Capture the cell that displays the provided text and extract its [x, y] central coordinate. 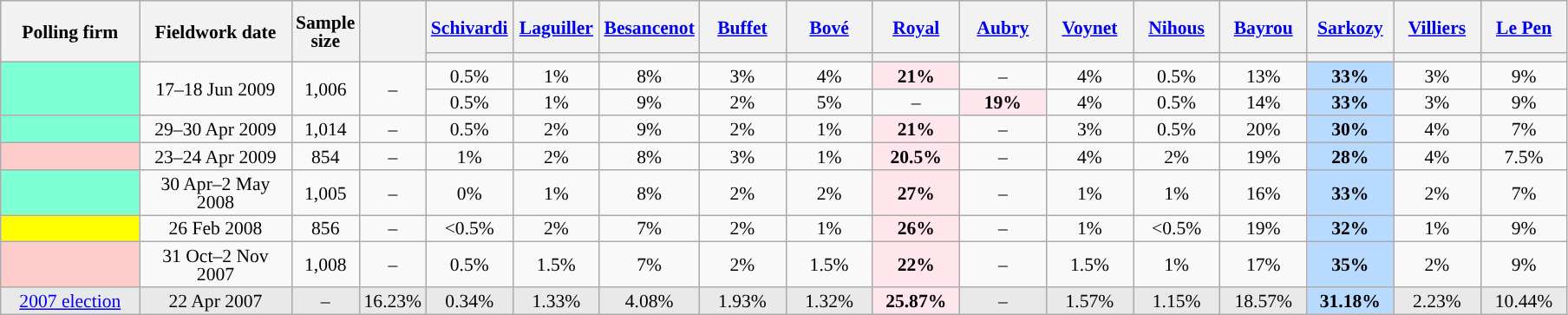
Voynet [1089, 27]
13% [1264, 75]
Besancenot [649, 27]
0.34% [469, 300]
Samplesize [325, 31]
26 Feb 2008 [215, 229]
32% [1350, 229]
1,005 [325, 193]
Fieldwork date [215, 31]
17% [1264, 265]
1.32% [829, 300]
29–30 Apr 2009 [215, 130]
1.93% [742, 300]
20% [1264, 130]
16.23% [392, 300]
16% [1264, 193]
20.5% [916, 156]
Royal [916, 27]
1.57% [1089, 300]
27% [916, 193]
1,006 [325, 89]
30 Apr–2 May 2008 [215, 193]
Schivardi [469, 27]
31 Oct–2 Nov 2007 [215, 265]
7.5% [1524, 156]
18.57% [1264, 300]
Laguiller [556, 27]
1,008 [325, 265]
Polling firm [70, 31]
0% [469, 193]
Nihous [1177, 27]
4.08% [649, 300]
30% [1350, 130]
14% [1264, 102]
1.15% [1177, 300]
1,014 [325, 130]
2.23% [1437, 300]
2007 election [70, 300]
22 Apr 2007 [215, 300]
856 [325, 229]
Le Pen [1524, 27]
Aubry [1003, 27]
1.33% [556, 300]
Villiers [1437, 27]
10.44% [1524, 300]
25.87% [916, 300]
28% [1350, 156]
Sarkozy [1350, 27]
35% [1350, 265]
Bayrou [1264, 27]
31.18% [1350, 300]
26% [916, 229]
23–24 Apr 2009 [215, 156]
Bové [829, 27]
17–18 Jun 2009 [215, 89]
854 [325, 156]
5% [829, 102]
Buffet [742, 27]
22% [916, 265]
